For the text-containing cell, return its midpoint in (X, Y) coordinate format. 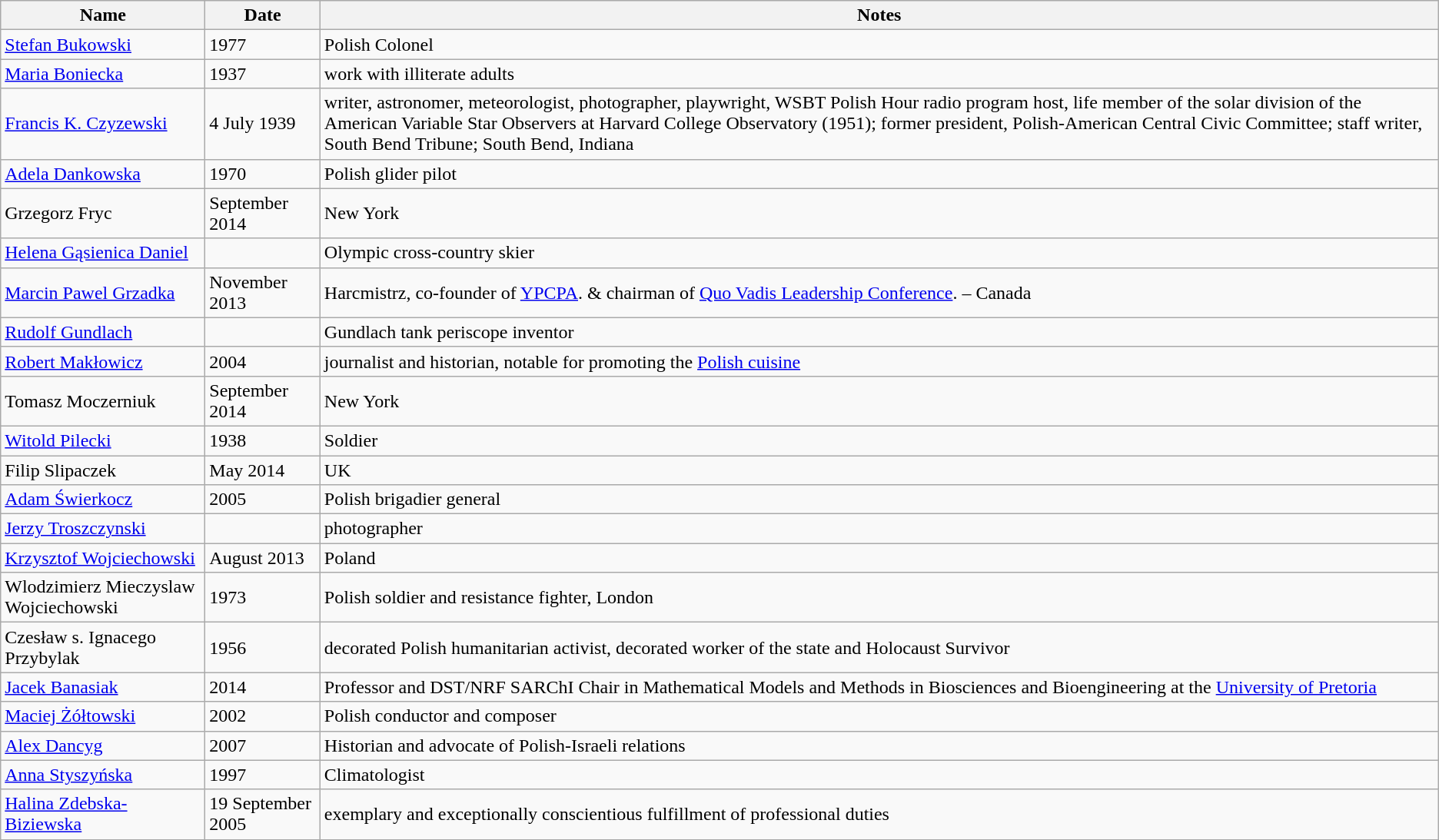
Krzysztof Wojciechowski (103, 558)
Filip Slipaczek (103, 470)
Olympic cross-country skier (879, 253)
Historian and advocate of Polish-Israeli relations (879, 745)
Harcmistrz, co-founder of YPCPA. & chairman of Quo Vadis Leadership Conference. – Canada (879, 292)
1970 (263, 174)
November 2013 (263, 292)
Stefan Bukowski (103, 45)
Jerzy Troszczynski (103, 529)
Polish conductor and composer (879, 716)
Anna Styszyńska (103, 775)
Francis K. Czyzewski (103, 124)
photographer (879, 529)
1973 (263, 598)
Soldier (879, 440)
Grzegorz Fryc (103, 214)
2005 (263, 500)
Robert Makłowicz (103, 361)
Alex Dancyg (103, 745)
Maria Boniecka (103, 74)
Rudolf Gundlach (103, 332)
Poland (879, 558)
UK (879, 470)
Helena Gąsienica Daniel (103, 253)
Adam Świerkocz (103, 500)
2002 (263, 716)
1997 (263, 775)
Wlodzimierz Mieczyslaw Wojciechowski (103, 598)
August 2013 (263, 558)
Date (263, 15)
Name (103, 15)
Marcin Pawel Grzadka (103, 292)
Jacek Banasiak (103, 687)
2014 (263, 687)
Gundlach tank periscope inventor (879, 332)
decorated Polish humanitarian activist, decorated worker of the state and Holocaust Survivor (879, 647)
Polish brigadier general (879, 500)
Tomasz Moczerniuk (103, 401)
Professor and DST/NRF SARChI Chair in Mathematical Models and Methods in Biosciences and Bioengineering at the University of Pretoria (879, 687)
Halina Zdebska-Biziewska (103, 815)
4 July 1939 (263, 124)
2004 (263, 361)
Polish soldier and resistance fighter, London (879, 598)
Witold Pilecki (103, 440)
journalist and historian, notable for promoting the Polish cuisine (879, 361)
Czesław s. Ignacego Przybylak (103, 647)
1937 (263, 74)
19 September 2005 (263, 815)
Polish glider pilot (879, 174)
1977 (263, 45)
Maciej Żółtowski (103, 716)
1938 (263, 440)
Notes (879, 15)
Polish Colonel (879, 45)
exemplary and exceptionally conscientious fulfillment of professional duties (879, 815)
Adela Dankowska (103, 174)
work with illiterate adults (879, 74)
1956 (263, 647)
May 2014 (263, 470)
2007 (263, 745)
Climatologist (879, 775)
